Capture the cell that displays the provided text and extract its (x, y) central coordinate. 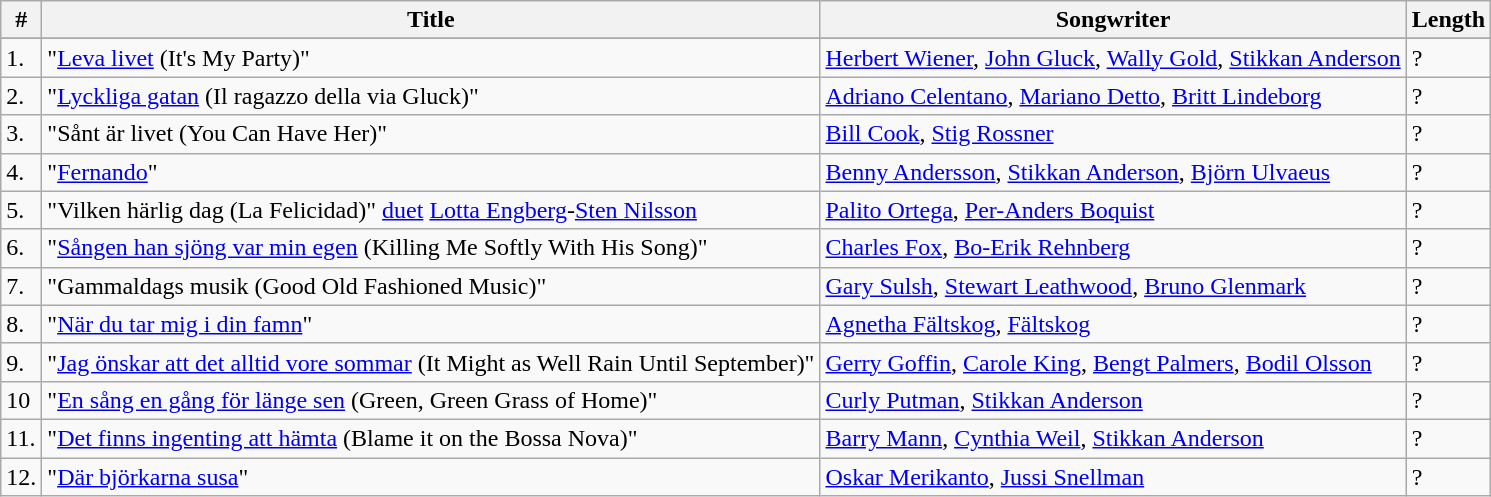
6. (22, 248)
Title (431, 20)
Gerry Goffin, Carole King, Bengt Palmers, Bodil Olsson (1113, 362)
"Vilken härlig dag (La Felicidad)" duet Lotta Engberg-Sten Nilsson (431, 210)
3. (22, 134)
"Där björkarna susa" (431, 477)
"Det finns ingenting att hämta (Blame it on the Bossa Nova)" (431, 438)
Agnetha Fältskog, Fältskog (1113, 324)
Curly Putman, Stikkan Anderson (1113, 400)
Gary Sulsh, Stewart Leathwood, Bruno Glenmark (1113, 286)
8. (22, 324)
Charles Fox, Bo-Erik Rehnberg (1113, 248)
Benny Andersson, Stikkan Anderson, Björn Ulvaeus (1113, 172)
9. (22, 362)
"Sånt är livet (You Can Have Her)" (431, 134)
4. (22, 172)
Bill Cook, Stig Rossner (1113, 134)
Barry Mann, Cynthia Weil, Stikkan Anderson (1113, 438)
# (22, 20)
Adriano Celentano, Mariano Detto, Britt Lindeborg (1113, 96)
"När du tar mig i din famn" (431, 324)
Oskar Merikanto, Jussi Snellman (1113, 477)
1. (22, 58)
"Leva livet (It's My Party)" (431, 58)
Length (1448, 20)
"Jag önskar att det alltid vore sommar (It Might as Well Rain Until September)" (431, 362)
11. (22, 438)
"Fernando" (431, 172)
12. (22, 477)
"Lyckliga gatan (Il ragazzo della via Gluck)" (431, 96)
"Gammaldags musik (Good Old Fashioned Music)" (431, 286)
Palito Ortega, Per-Anders Boquist (1113, 210)
Herbert Wiener, John Gluck, Wally Gold, Stikkan Anderson (1113, 58)
7. (22, 286)
"Sången han sjöng var min egen (Killing Me Softly With His Song)" (431, 248)
5. (22, 210)
"En sång en gång för länge sen (Green, Green Grass of Home)" (431, 400)
10 (22, 400)
2. (22, 96)
Songwriter (1113, 20)
